Detect which cell encompasses the target text, then output its [x, y] center coordinate. 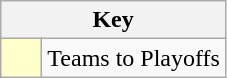
Teams to Playoffs [134, 58]
Key [114, 20]
